Capture the cell that displays the provided text and extract its [X, Y] central coordinate. 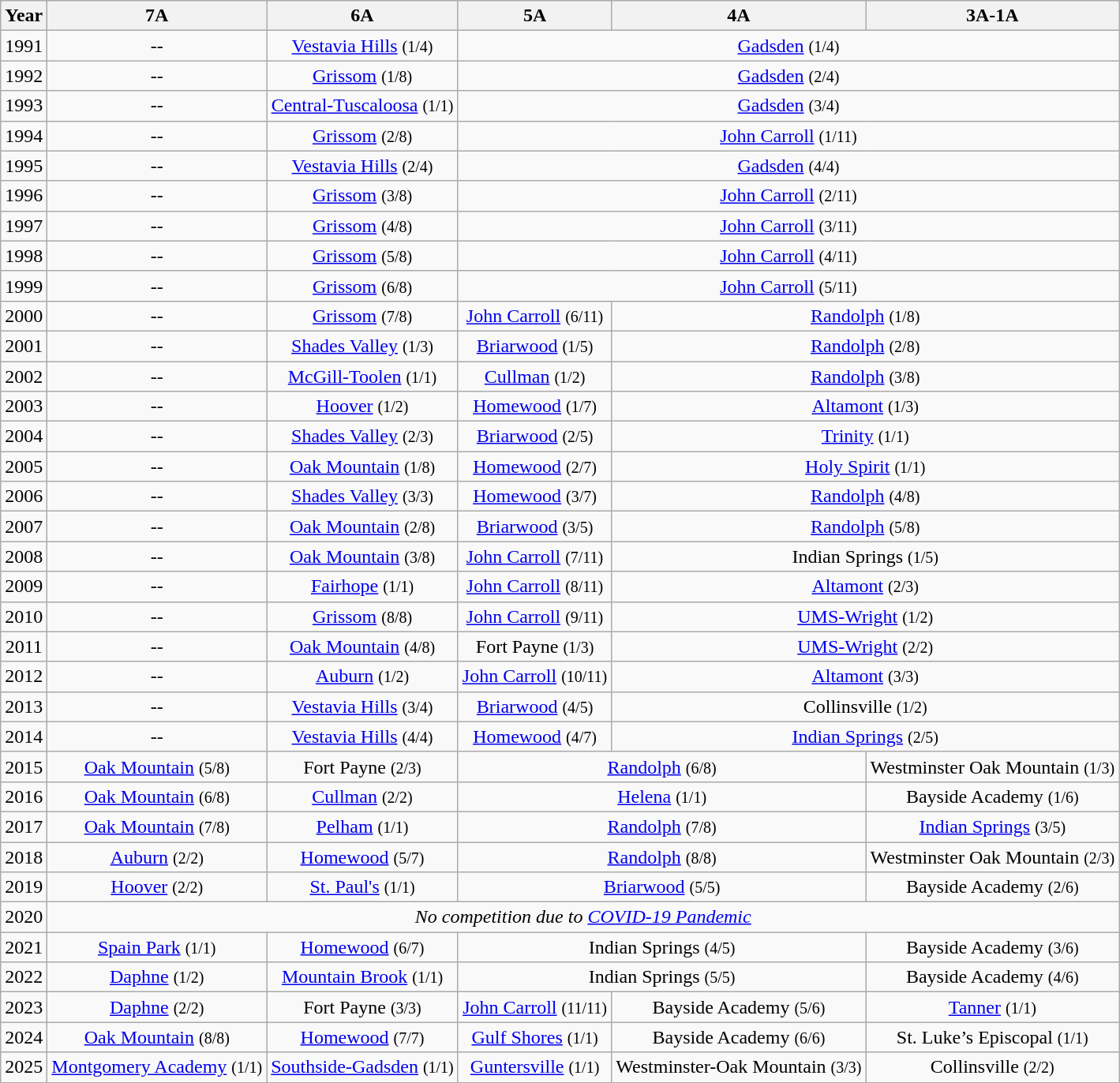
2009 [24, 586]
Oak Mountain (6/8) [157, 796]
Grissom (5/8) [363, 256]
Vestavia Hills (2/4) [363, 166]
Guntersville (1/1) [535, 1067]
2017 [24, 826]
2003 [24, 407]
2024 [24, 1037]
Randolph (3/8) [865, 377]
1998 [24, 256]
Daphne (1/2) [157, 977]
Oak Mountain (3/8) [363, 556]
John Carroll (4/11) [788, 256]
Fort Payne (2/3) [363, 766]
Auburn (1/2) [363, 676]
2002 [24, 377]
2013 [24, 706]
2005 [24, 467]
Briarwood (2/5) [535, 437]
Spain Park (1/1) [157, 947]
McGill-Toolen (1/1) [363, 377]
2019 [24, 887]
Gadsden (4/4) [788, 166]
Indian Springs (3/5) [993, 826]
St. Luke’s Episcopal (1/1) [993, 1037]
Homewood (7/7) [363, 1037]
Homewood (5/7) [363, 856]
Homewood (1/7) [535, 407]
John Carroll (7/11) [535, 556]
Grissom (4/8) [363, 226]
1996 [24, 196]
Cullman (1/2) [535, 377]
John Carroll (5/11) [788, 286]
John Carroll (2/11) [788, 196]
1991 [24, 46]
Vestavia Hills (3/4) [363, 706]
Grissom (1/8) [363, 76]
1994 [24, 136]
Gulf Shores (1/1) [535, 1037]
John Carroll (11/11) [535, 1007]
John Carroll (10/11) [535, 676]
Tanner (1/1) [993, 1007]
Auburn (2/2) [157, 856]
2012 [24, 676]
Randolph (7/8) [661, 826]
2021 [24, 947]
Hoover (1/2) [363, 407]
Fairhope (1/1) [363, 586]
2010 [24, 616]
4A [739, 16]
Oak Mountain (4/8) [363, 646]
Oak Mountain (5/8) [157, 766]
1995 [24, 166]
2006 [24, 497]
Bayside Academy (5/6) [739, 1007]
Collinsville (2/2) [993, 1067]
Homewood (6/7) [363, 947]
John Carroll (8/11) [535, 586]
2000 [24, 316]
Grissom (7/8) [363, 316]
Oak Mountain (8/8) [157, 1037]
Holy Spirit (1/1) [865, 467]
Collinsville (1/2) [865, 706]
Homewood (4/7) [535, 736]
Bayside Academy (2/6) [993, 887]
Gadsden (3/4) [788, 106]
Indian Springs (5/5) [661, 977]
Grissom (8/8) [363, 616]
Fort Payne (3/3) [363, 1007]
Southside-Gadsden (1/1) [363, 1067]
John Carroll (6/11) [535, 316]
Randolph (4/8) [865, 497]
2004 [24, 437]
Bayside Academy (6/6) [739, 1037]
Year [24, 16]
John Carroll (9/11) [535, 616]
Indian Springs (4/5) [661, 947]
Westminster-Oak Mountain (3/3) [739, 1067]
Briarwood (1/5) [535, 346]
Cullman (2/2) [363, 796]
2022 [24, 977]
Helena (1/1) [661, 796]
Randolph (6/8) [661, 766]
2015 [24, 766]
7A [157, 16]
Trinity (1/1) [865, 437]
Altamont (2/3) [865, 586]
Shades Valley (1/3) [363, 346]
Gadsden (2/4) [788, 76]
Vestavia Hills (4/4) [363, 736]
Central-Tuscaloosa (1/1) [363, 106]
3A-1A [993, 16]
Homewood (2/7) [535, 467]
John Carroll (1/11) [788, 136]
Hoover (2/2) [157, 887]
Randolph (2/8) [865, 346]
Bayside Academy (1/6) [993, 796]
2016 [24, 796]
UMS-Wright (2/2) [865, 646]
Bayside Academy (3/6) [993, 947]
Bayside Academy (4/6) [993, 977]
Altamont (1/3) [865, 407]
Shades Valley (3/3) [363, 497]
No competition due to COVID-19 Pandemic [583, 917]
Briarwood (3/5) [535, 527]
1992 [24, 76]
Briarwood (5/5) [661, 887]
UMS-Wright (1/2) [865, 616]
1997 [24, 226]
2018 [24, 856]
2025 [24, 1067]
Altamont (3/3) [865, 676]
2007 [24, 527]
5A [535, 16]
Vestavia Hills (1/4) [363, 46]
Daphne (2/2) [157, 1007]
2020 [24, 917]
Montgomery Academy (1/1) [157, 1067]
Westminster Oak Mountain (1/3) [993, 766]
John Carroll (3/11) [788, 226]
2001 [24, 346]
Oak Mountain (2/8) [363, 527]
6A [363, 16]
Randolph (1/8) [865, 316]
Pelham (1/1) [363, 826]
Indian Springs (1/5) [865, 556]
Shades Valley (2/3) [363, 437]
Fort Payne (1/3) [535, 646]
Gadsden (1/4) [788, 46]
Oak Mountain (7/8) [157, 826]
St. Paul's (1/1) [363, 887]
2014 [24, 736]
2023 [24, 1007]
Homewood (3/7) [535, 497]
Grissom (2/8) [363, 136]
Randolph (8/8) [661, 856]
Briarwood (4/5) [535, 706]
Grissom (3/8) [363, 196]
Westminster Oak Mountain (2/3) [993, 856]
2011 [24, 646]
Randolph (5/8) [865, 527]
Oak Mountain (1/8) [363, 467]
1999 [24, 286]
Indian Springs (2/5) [865, 736]
Grissom (6/8) [363, 286]
2008 [24, 556]
Mountain Brook (1/1) [363, 977]
1993 [24, 106]
